Determine the (X, Y) coordinate at the center of the cell enclosing the given text.  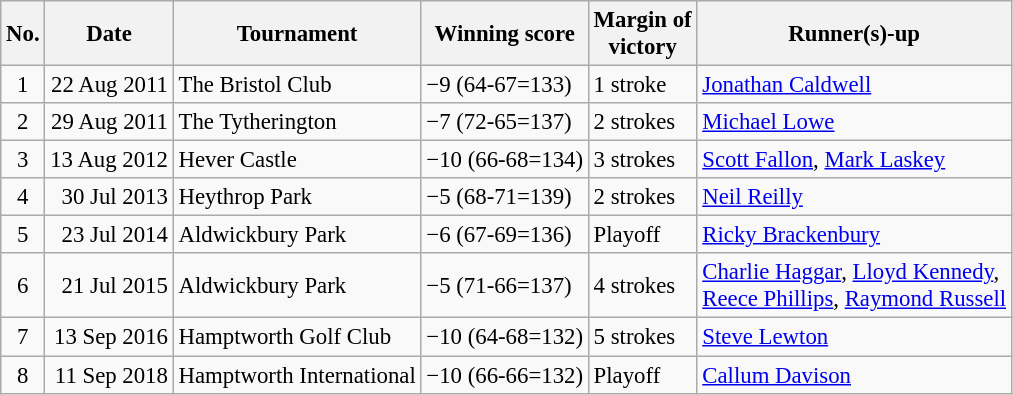
Date (109, 34)
Scott Fallon, Mark Laskey (854, 160)
−10 (66-68=134) (504, 160)
5 (23, 235)
−9 (64-67=133) (504, 85)
1 (23, 85)
3 (23, 160)
Hever Castle (297, 160)
−6 (67-69=136) (504, 235)
22 Aug 2011 (109, 85)
2 (23, 122)
Tournament (297, 34)
Ricky Brackenbury (854, 235)
8 (23, 375)
11 Sep 2018 (109, 375)
Steve Lewton (854, 337)
7 (23, 337)
Margin ofvictory (642, 34)
29 Aug 2011 (109, 122)
−10 (64-68=132) (504, 337)
5 strokes (642, 337)
−5 (68-71=139) (504, 197)
3 strokes (642, 160)
The Bristol Club (297, 85)
23 Jul 2014 (109, 235)
Callum Davison (854, 375)
Runner(s)-up (854, 34)
Hamptworth Golf Club (297, 337)
Neil Reilly (854, 197)
Michael Lowe (854, 122)
1 stroke (642, 85)
4 (23, 197)
13 Sep 2016 (109, 337)
13 Aug 2012 (109, 160)
30 Jul 2013 (109, 197)
6 (23, 286)
Jonathan Caldwell (854, 85)
−5 (71-66=137) (504, 286)
No. (23, 34)
Winning score (504, 34)
4 strokes (642, 286)
−7 (72-65=137) (504, 122)
−10 (66-66=132) (504, 375)
Heythrop Park (297, 197)
The Tytherington (297, 122)
21 Jul 2015 (109, 286)
Hamptworth International (297, 375)
Charlie Haggar, Lloyd Kennedy, Reece Phillips, Raymond Russell (854, 286)
